Scan for the cell matching the given text and deliver its [x, y] coordinate at center. 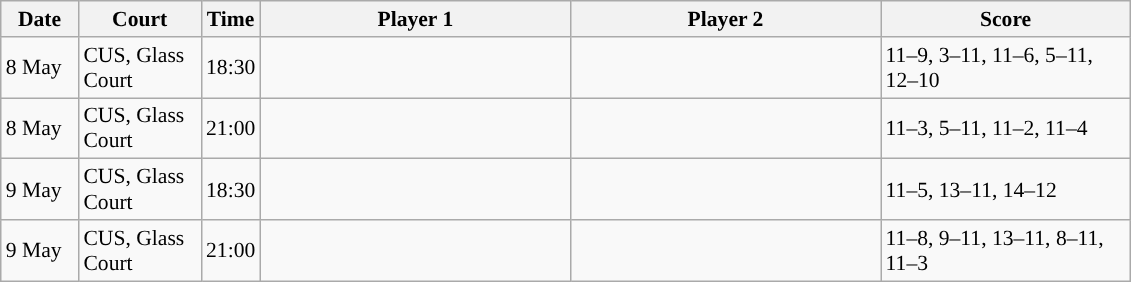
11–3, 5–11, 11–2, 11–4 [1006, 128]
Score [1006, 19]
11–8, 9–11, 13–11, 8–11, 11–3 [1006, 250]
Player 2 [725, 19]
11–5, 13–11, 14–12 [1006, 190]
Date [40, 19]
Time [230, 19]
Player 1 [415, 19]
Court [140, 19]
11–9, 3–11, 11–6, 5–11, 12–10 [1006, 68]
